Detect which cell encompasses the target text, then output its [x, y] center coordinate. 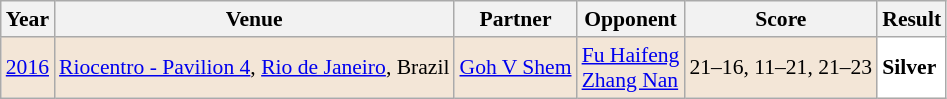
Fu Haifeng Zhang Nan [631, 68]
Year [28, 19]
Venue [254, 19]
21–16, 11–21, 21–23 [780, 68]
Result [912, 19]
Opponent [631, 19]
Silver [912, 68]
Riocentro - Pavilion 4, Rio de Janeiro, Brazil [254, 68]
2016 [28, 68]
Goh V Shem [515, 68]
Score [780, 19]
Partner [515, 19]
